From the cell containing the given text, extract its center point as [X, Y] coordinate. 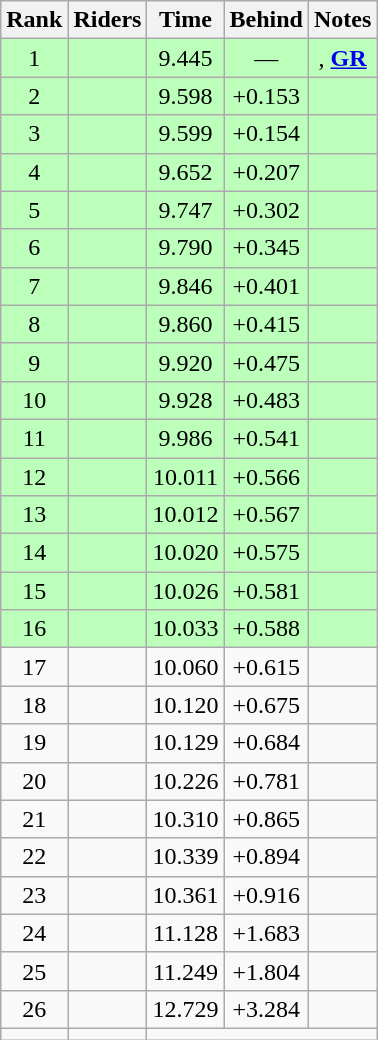
9.928 [186, 400]
10.129 [186, 743]
— [266, 58]
4 [34, 172]
+0.684 [266, 743]
14 [34, 553]
Rank [34, 20]
+1.804 [266, 971]
9.747 [186, 210]
11.249 [186, 971]
10.020 [186, 553]
24 [34, 933]
10.060 [186, 667]
+0.675 [266, 705]
8 [34, 324]
+0.541 [266, 438]
7 [34, 286]
18 [34, 705]
9.790 [186, 248]
+3.284 [266, 1009]
17 [34, 667]
9 [34, 362]
16 [34, 629]
+0.153 [266, 96]
12.729 [186, 1009]
10.011 [186, 477]
Riders [108, 20]
22 [34, 857]
Notes [342, 20]
6 [34, 248]
Time [186, 20]
20 [34, 781]
+0.302 [266, 210]
+0.483 [266, 400]
10.226 [186, 781]
25 [34, 971]
, GR [342, 58]
9.986 [186, 438]
10.033 [186, 629]
11 [34, 438]
9.846 [186, 286]
+0.567 [266, 515]
26 [34, 1009]
+0.566 [266, 477]
9.445 [186, 58]
+0.475 [266, 362]
11.128 [186, 933]
+0.615 [266, 667]
5 [34, 210]
21 [34, 819]
9.652 [186, 172]
+1.683 [266, 933]
15 [34, 591]
+0.865 [266, 819]
+0.415 [266, 324]
+0.781 [266, 781]
+0.581 [266, 591]
10.012 [186, 515]
10.361 [186, 895]
10.339 [186, 857]
12 [34, 477]
+0.207 [266, 172]
+0.575 [266, 553]
13 [34, 515]
9.860 [186, 324]
+0.916 [266, 895]
+0.345 [266, 248]
+0.588 [266, 629]
9.599 [186, 134]
1 [34, 58]
Behind [266, 20]
2 [34, 96]
10 [34, 400]
10.310 [186, 819]
+0.401 [266, 286]
19 [34, 743]
+0.154 [266, 134]
3 [34, 134]
23 [34, 895]
+0.894 [266, 857]
9.920 [186, 362]
9.598 [186, 96]
10.026 [186, 591]
10.120 [186, 705]
